Output the (X, Y) coordinate of the center of the cell containing the given text.  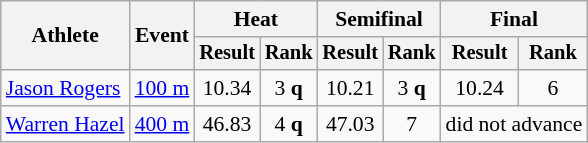
Event (162, 36)
10.21 (350, 88)
Heat (256, 19)
4 q (289, 124)
6 (554, 88)
10.24 (480, 88)
46.83 (227, 124)
Semifinal (378, 19)
400 m (162, 124)
10.34 (227, 88)
Athlete (66, 36)
Jason Rogers (66, 88)
Warren Hazel (66, 124)
did not advance (514, 124)
Final (514, 19)
7 (412, 124)
47.03 (350, 124)
100 m (162, 88)
